Determine the [x, y] coordinate at the center of the cell enclosing the given text.  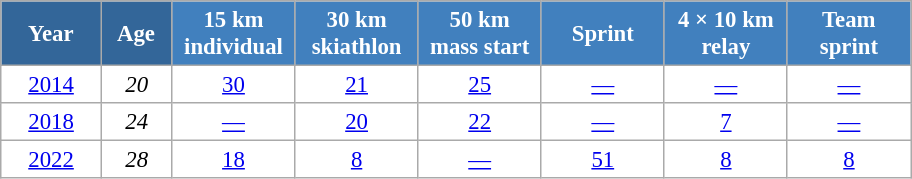
2018 [52, 122]
30 [234, 85]
Sprint [602, 34]
51 [602, 160]
7 [726, 122]
Age [136, 34]
15 km individual [234, 34]
21 [356, 85]
50 km mass start [480, 34]
25 [480, 85]
Team sprint [848, 34]
18 [234, 160]
24 [136, 122]
22 [480, 122]
30 km skiathlon [356, 34]
28 [136, 160]
Year [52, 34]
2014 [52, 85]
4 × 10 km relay [726, 34]
2022 [52, 160]
